Locate the cell with the specified text and output its [x, y] center coordinate. 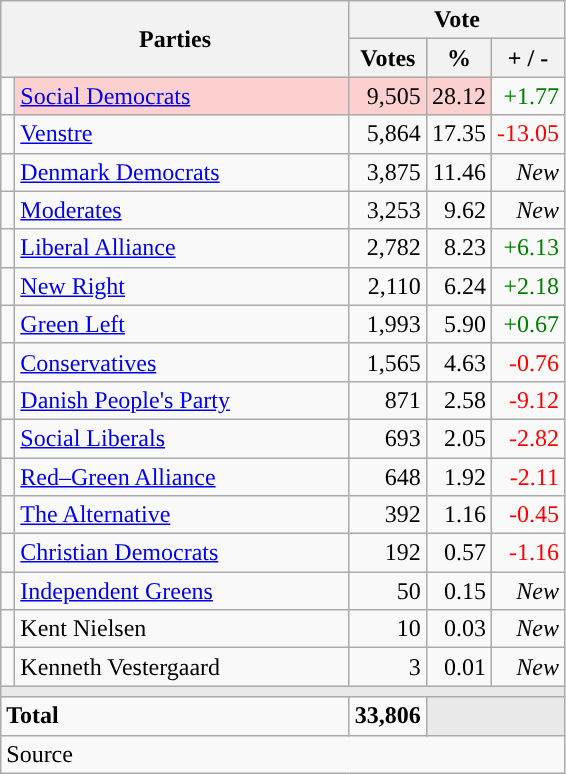
8.23 [458, 248]
2,782 [388, 248]
192 [388, 553]
+6.13 [528, 248]
1.16 [458, 515]
New Right [182, 286]
1,565 [388, 362]
-0.76 [528, 362]
5,864 [388, 134]
50 [388, 591]
0.15 [458, 591]
+ / - [528, 58]
1,993 [388, 324]
0.57 [458, 553]
Kent Nielsen [182, 629]
Kenneth Vestergaard [182, 667]
5.90 [458, 324]
Danish People's Party [182, 400]
3 [388, 667]
% [458, 58]
2.58 [458, 400]
Social Democrats [182, 96]
6.24 [458, 286]
0.03 [458, 629]
648 [388, 477]
2.05 [458, 438]
11.46 [458, 172]
0.01 [458, 667]
Moderates [182, 210]
Votes [388, 58]
Venstre [182, 134]
Conservatives [182, 362]
Source [283, 754]
-9.12 [528, 400]
Vote [456, 20]
+0.67 [528, 324]
-2.82 [528, 438]
693 [388, 438]
Parties [176, 39]
-0.45 [528, 515]
9.62 [458, 210]
-1.16 [528, 553]
17.35 [458, 134]
+2.18 [528, 286]
Denmark Democrats [182, 172]
3,875 [388, 172]
Christian Democrats [182, 553]
1.92 [458, 477]
+1.77 [528, 96]
Social Liberals [182, 438]
3,253 [388, 210]
10 [388, 629]
4.63 [458, 362]
Independent Greens [182, 591]
-2.11 [528, 477]
392 [388, 515]
Liberal Alliance [182, 248]
-13.05 [528, 134]
The Alternative [182, 515]
Red–Green Alliance [182, 477]
871 [388, 400]
2,110 [388, 286]
Total [176, 716]
33,806 [388, 716]
9,505 [388, 96]
28.12 [458, 96]
Green Left [182, 324]
